Determine the [x, y] coordinate at the center of the cell enclosing the given text.  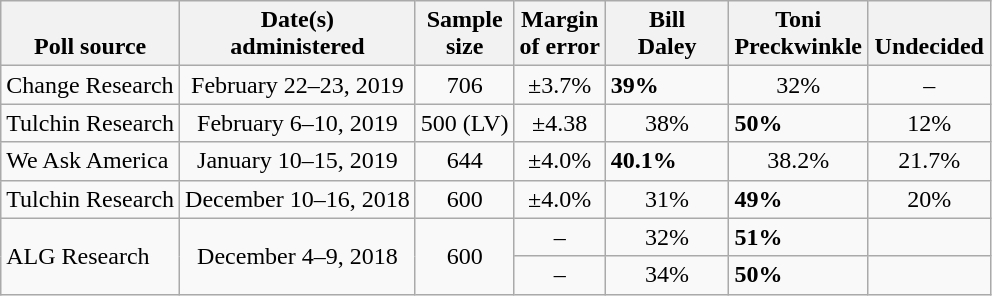
500 (LV) [464, 123]
Undecided [929, 34]
We Ask America [90, 161]
Samplesize [464, 34]
40.1% [667, 161]
39% [667, 85]
38.2% [798, 161]
ALG Research [90, 256]
49% [798, 199]
ToniPreckwinkle [798, 34]
706 [464, 85]
BillDaley [667, 34]
December 10–16, 2018 [298, 199]
February 6–10, 2019 [298, 123]
34% [667, 275]
644 [464, 161]
38% [667, 123]
February 22–23, 2019 [298, 85]
January 10–15, 2019 [298, 161]
21.7% [929, 161]
51% [798, 237]
Date(s)administered [298, 34]
12% [929, 123]
December 4–9, 2018 [298, 256]
Poll source [90, 34]
±3.7% [560, 85]
20% [929, 199]
Change Research [90, 85]
Marginof error [560, 34]
31% [667, 199]
±4.38 [560, 123]
